Pinpoint the cell where the given text exists, returning its (x, y) midpoint coordinate. 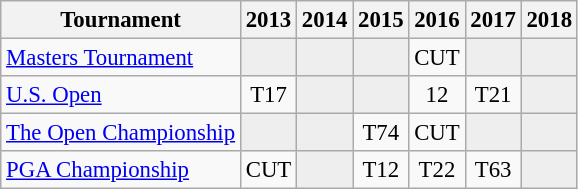
T17 (268, 95)
T63 (493, 170)
The Open Championship (121, 133)
T12 (381, 170)
2014 (325, 20)
T22 (437, 170)
T74 (381, 133)
2018 (549, 20)
PGA Championship (121, 170)
2013 (268, 20)
Tournament (121, 20)
U.S. Open (121, 95)
2017 (493, 20)
2016 (437, 20)
Masters Tournament (121, 58)
T21 (493, 95)
2015 (381, 20)
12 (437, 95)
